From the cell containing the given text, extract its center point as (X, Y) coordinate. 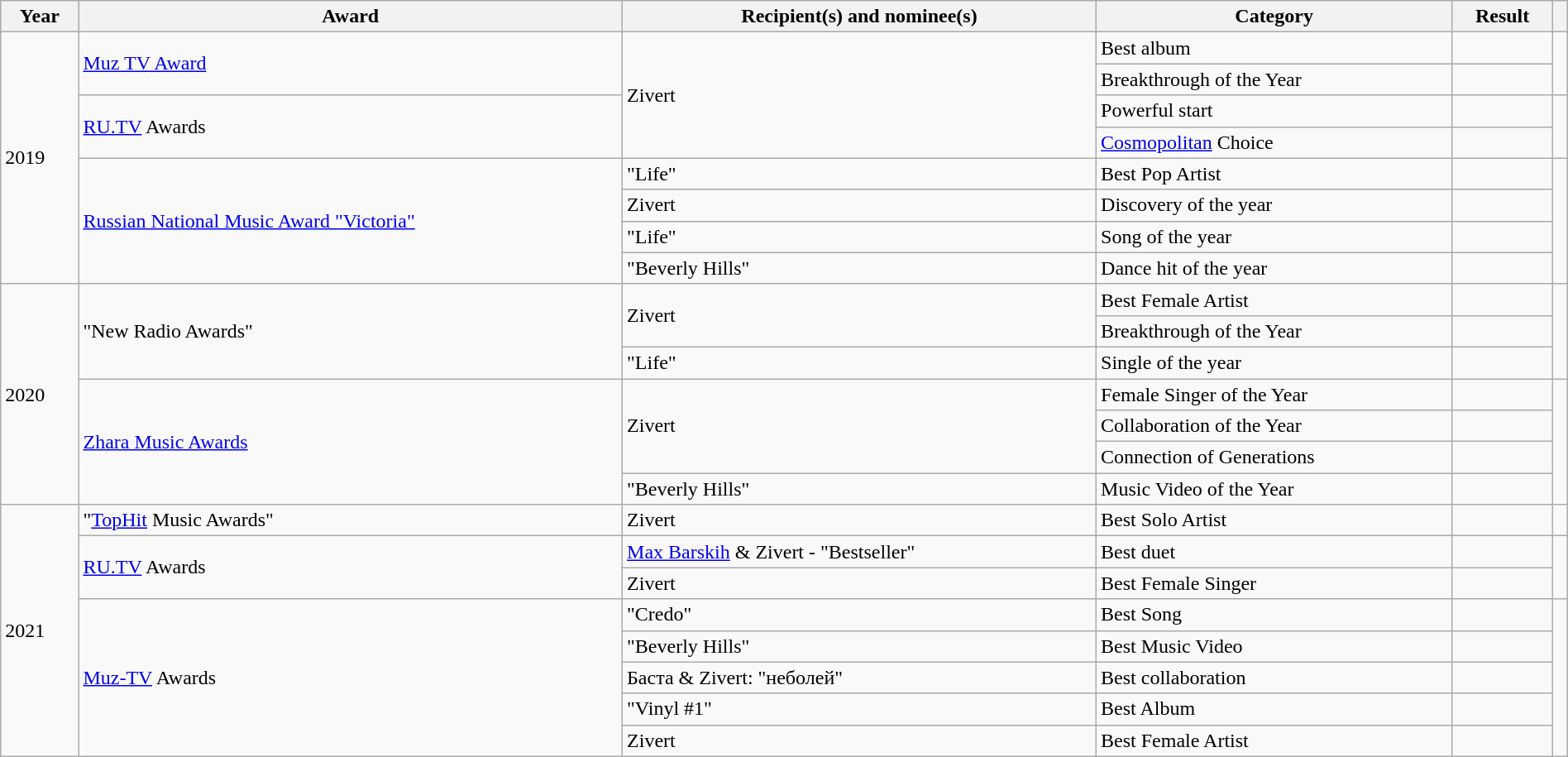
Best collaboration (1274, 678)
Muz TV Award (351, 64)
Zhara Music Awards (351, 442)
Recipient(s) and nominee(s) (860, 17)
Music Video of the Year (1274, 489)
"Vinyl #1" (860, 709)
2021 (40, 630)
Max Barskih & Zivert - "Bestseller" (860, 552)
Song of the year (1274, 237)
Year (40, 17)
Result (1503, 17)
Powerful start (1274, 111)
Cosmopolitan Choice (1274, 142)
Best Song (1274, 615)
Muz-TV Awards (351, 678)
Best Solo Artist (1274, 520)
Russian National Music Award "Victoria" (351, 221)
Female Singer of the Year (1274, 395)
Award (351, 17)
Best duet (1274, 552)
Best Album (1274, 709)
Discovery of the year (1274, 205)
2019 (40, 158)
Category (1274, 17)
Best album (1274, 48)
"TopHit Music Awards" (351, 520)
"Credo" (860, 615)
Dance hit of the year (1274, 268)
"New Radio Awards" (351, 331)
Single of the year (1274, 362)
Best Female Singer (1274, 583)
Баста & Zivert: "неболей" (860, 678)
Best Music Video (1274, 646)
Best Pop Artist (1274, 174)
Connection of Generations (1274, 458)
2020 (40, 394)
Collaboration of the Year (1274, 426)
